Extract the [X, Y] coordinate from the center of the cell holding the provided text.  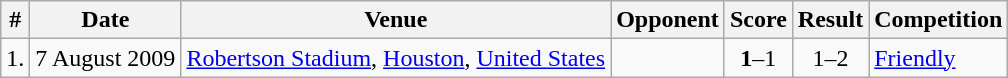
Result [830, 20]
Venue [396, 20]
Score [758, 20]
Competition [938, 20]
Opponent [668, 20]
Date [106, 20]
1–2 [830, 58]
7 August 2009 [106, 58]
Friendly [938, 58]
Robertson Stadium, Houston, United States [396, 58]
# [16, 20]
1. [16, 58]
1–1 [758, 58]
